Pinpoint the cell where the given text exists, returning its [x, y] midpoint coordinate. 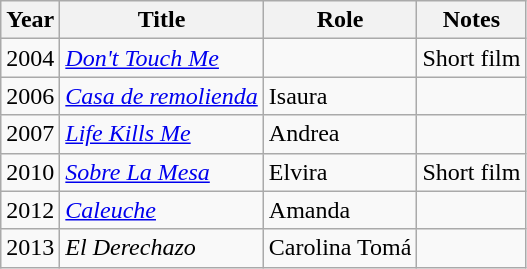
2012 [30, 210]
Amanda [340, 210]
Casa de remolienda [162, 96]
Isaura [340, 96]
Title [162, 20]
Year [30, 20]
Don't Touch Me [162, 58]
Notes [472, 20]
2013 [30, 248]
Sobre La Mesa [162, 172]
2004 [30, 58]
El Derechazo [162, 248]
Caleuche [162, 210]
Carolina Tomá [340, 248]
Elvira [340, 172]
2007 [30, 134]
Andrea [340, 134]
Role [340, 20]
Life Kills Me [162, 134]
2006 [30, 96]
2010 [30, 172]
